Provide the [x, y] coordinate of the cell's center where the given text is located.  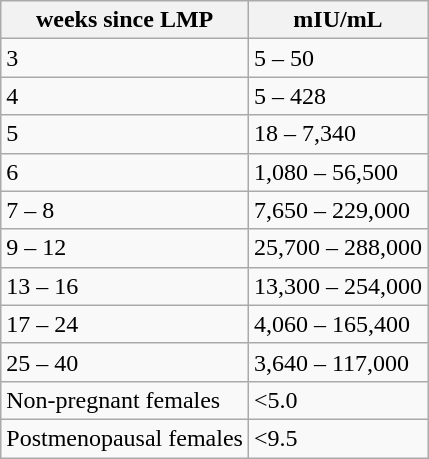
6 [125, 172]
5 [125, 134]
mIU/mL [338, 20]
25,700 – 288,000 [338, 248]
Non-pregnant females [125, 400]
7,650 – 229,000 [338, 210]
4 [125, 96]
17 – 24 [125, 324]
9 – 12 [125, 248]
<9.5 [338, 438]
4,060 – 165,400 [338, 324]
7 – 8 [125, 210]
13 – 16 [125, 286]
1,080 – 56,500 [338, 172]
18 – 7,340 [338, 134]
3,640 – 117,000 [338, 362]
<5.0 [338, 400]
5 – 428 [338, 96]
3 [125, 58]
25 – 40 [125, 362]
5 – 50 [338, 58]
13,300 – 254,000 [338, 286]
weeks since LMP [125, 20]
Postmenopausal females [125, 438]
